Output the (x, y) coordinate of the center of the cell containing the given text.  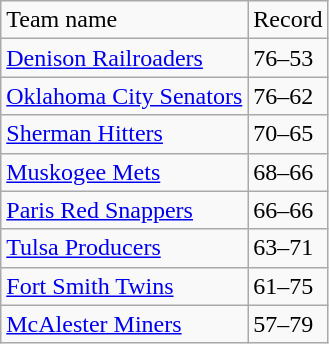
Sherman Hitters (124, 134)
Oklahoma City Senators (124, 96)
Record (288, 20)
Denison Railroaders (124, 58)
McAlester Miners (124, 324)
76–53 (288, 58)
Muskogee Mets (124, 172)
Tulsa Producers (124, 248)
Fort Smith Twins (124, 286)
Team name (124, 20)
57–79 (288, 324)
Paris Red Snappers (124, 210)
66–66 (288, 210)
63–71 (288, 248)
68–66 (288, 172)
76–62 (288, 96)
70–65 (288, 134)
61–75 (288, 286)
